For the text-containing cell, return its midpoint in (x, y) coordinate format. 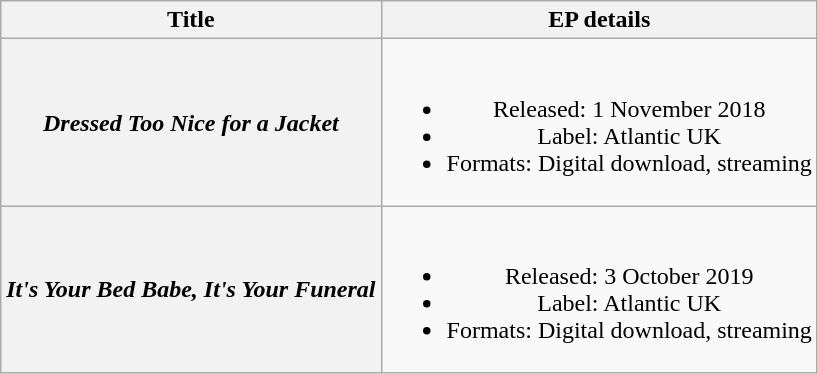
EP details (599, 20)
It's Your Bed Babe, It's Your Funeral (191, 290)
Title (191, 20)
Dressed Too Nice for a Jacket (191, 122)
Released: 3 October 2019Label: Atlantic UKFormats: Digital download, streaming (599, 290)
Released: 1 November 2018Label: Atlantic UKFormats: Digital download, streaming (599, 122)
